Pinpoint the cell where the given text exists, returning its (x, y) midpoint coordinate. 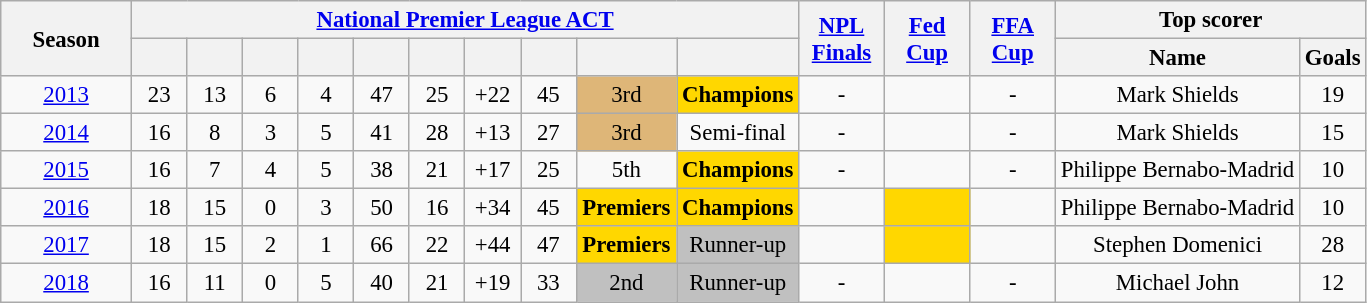
Michael John (1177, 283)
13 (215, 95)
41 (382, 133)
2013 (66, 95)
12 (1333, 283)
FedCup (927, 38)
+34 (493, 208)
2016 (66, 208)
Stephen Domenici (1177, 245)
2nd (626, 283)
NPLFinals (842, 38)
+17 (493, 170)
7 (215, 170)
5th (626, 170)
23 (159, 95)
40 (382, 283)
6 (271, 95)
+19 (493, 283)
+22 (493, 95)
Name (1177, 58)
FFACup (1013, 38)
33 (548, 283)
27 (548, 133)
2014 (66, 133)
Semi-final (738, 133)
66 (382, 245)
2015 (66, 170)
11 (215, 283)
2017 (66, 245)
19 (1333, 95)
Season (66, 38)
50 (382, 208)
+44 (493, 245)
+13 (493, 133)
38 (382, 170)
8 (215, 133)
2018 (66, 283)
2 (271, 245)
22 (437, 245)
Goals (1333, 58)
Top scorer (1210, 20)
National Premier League ACT (464, 20)
1 (326, 245)
